Output the (x, y) coordinate of the center of the cell containing the given text.  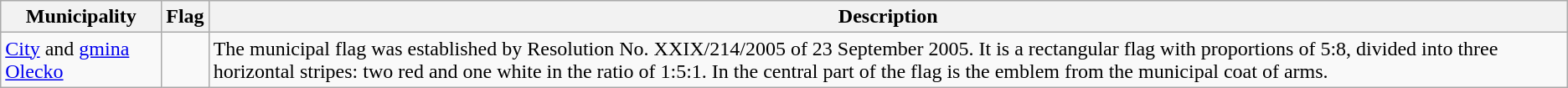
Description (888, 17)
Flag (185, 17)
City and gmina Olecko (81, 60)
Municipality (81, 17)
